Search for the cell housing the specified text and yield its (X, Y) center coordinate. 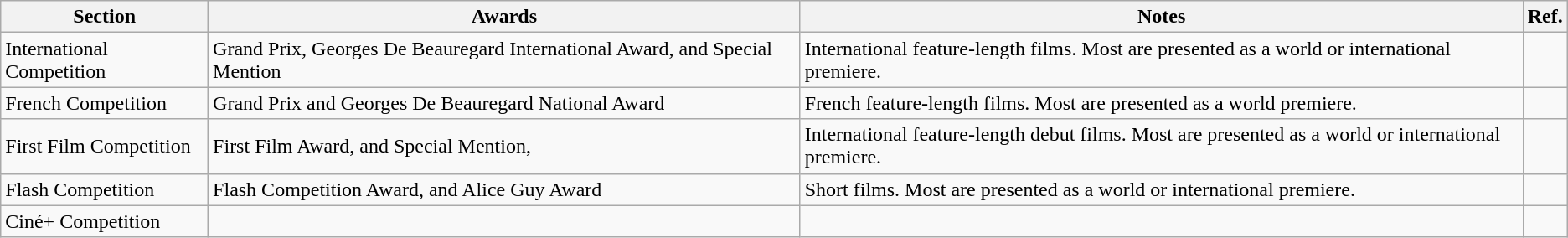
First Film Competition (105, 146)
International feature-length debut films. Most are presented as a world or international premiere. (1161, 146)
Short films. Most are presented as a world or international premiere. (1161, 189)
Flash Competition (105, 189)
International feature-length films. Most are presented as a world or international premiere. (1161, 60)
Flash Competition Award, and Alice Guy Award (504, 189)
Section (105, 17)
Ref. (1545, 17)
Ciné+ Competition (105, 221)
International Competition (105, 60)
Grand Prix and Georges De Beauregard National Award (504, 103)
First Film Award, and Special Mention, (504, 146)
Awards (504, 17)
Grand Prix, Georges De Beauregard International Award, and Special Mention (504, 60)
Notes (1161, 17)
French Competition (105, 103)
French feature-length films. Most are presented as a world premiere. (1161, 103)
